Detect which cell encompasses the target text, then output its [x, y] center coordinate. 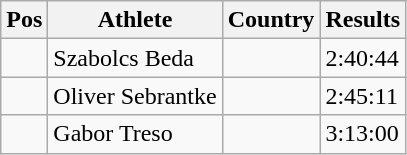
3:13:00 [363, 134]
Oliver Sebrantke [135, 96]
Results [363, 20]
Athlete [135, 20]
Country [271, 20]
2:40:44 [363, 58]
Pos [24, 20]
Szabolcs Beda [135, 58]
2:45:11 [363, 96]
Gabor Treso [135, 134]
